Return the (X, Y) coordinate for the center point of the cell that contains the specified text.  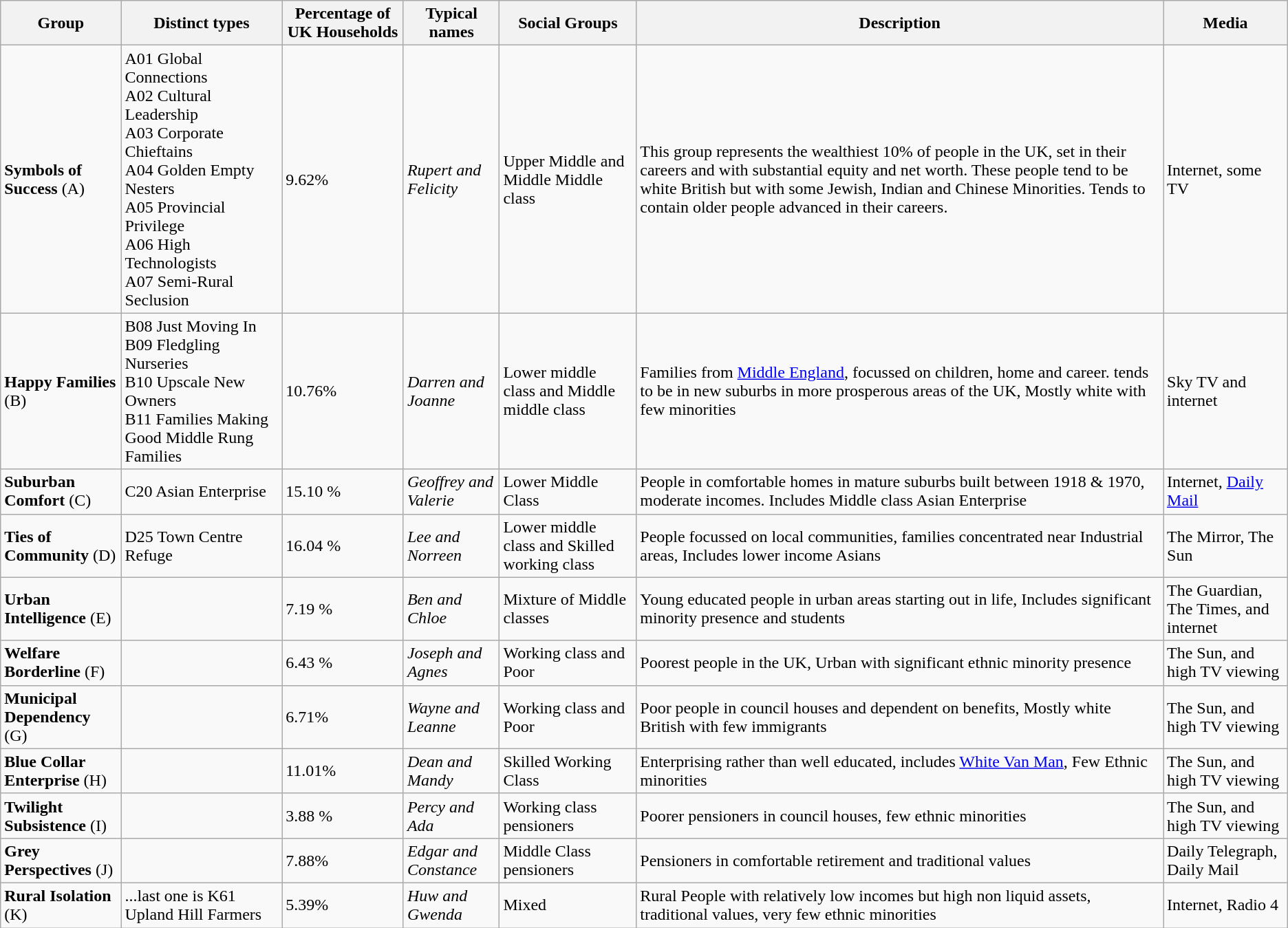
Distinct types (202, 23)
3.88 % (343, 816)
6.71% (343, 717)
Mixture of Middle classes (568, 609)
Media (1226, 23)
Wayne and Leanne (451, 717)
Young educated people in urban areas starting out in life, Includes significant minority presence and students (900, 609)
Lower middle class and Middle middle class (568, 391)
Skilled Working Class (568, 770)
Municipal Dependency (G) (61, 717)
D25 Town Centre Refuge (202, 546)
16.04 % (343, 546)
Middle Class pensioners (568, 860)
Blue Collar Enterprise (H) (61, 770)
Grey Perspectives (J) (61, 860)
Happy Families (B) (61, 391)
Internet, Radio 4 (1226, 905)
Lower Middle Class (568, 491)
Internet, some TV (1226, 179)
Ties of Community (D) (61, 546)
Lee and Norreen (451, 546)
Poor people in council houses and dependent on benefits, Mostly white British with few immigrants (900, 717)
The Guardian, The Times, and internet (1226, 609)
C20 Asian Enterprise (202, 491)
Rural Isolation (K) (61, 905)
Joseph and Agnes (451, 663)
Typical names (451, 23)
Enterprising rather than well educated, includes White Van Man, Few Ethnic minorities (900, 770)
11.01% (343, 770)
15.10 % (343, 491)
Lower middle class and Skilled working class (568, 546)
...last one is K61 Upland Hill Farmers (202, 905)
Poorest people in the UK, Urban with significant ethnic minority presence (900, 663)
Social Groups (568, 23)
Daily Telegraph, Daily Mail (1226, 860)
Percy and Ada (451, 816)
Internet, Daily Mail (1226, 491)
Pensioners in comfortable retirement and traditional values (900, 860)
Poorer pensioners in council houses, few ethnic minorities (900, 816)
Ben and Chloe (451, 609)
Upper Middle and Middle Middle class (568, 179)
9.62% (343, 179)
Dean and Mandy (451, 770)
Mixed (568, 905)
Edgar and Constance (451, 860)
Huw and Gwenda (451, 905)
Welfare Borderline (F) (61, 663)
Darren and Joanne (451, 391)
7.88% (343, 860)
7.19 % (343, 609)
Urban Intelligence (E) (61, 609)
Rural People with relatively low incomes but high non liquid assets, traditional values, very few ethnic minorities (900, 905)
People in comfortable homes in mature suburbs built between 1918 & 1970, moderate incomes. Includes Middle class Asian Enterprise (900, 491)
People focussed on local communities, families concentrated near Industrial areas, Includes lower income Asians (900, 546)
Description (900, 23)
6.43 % (343, 663)
Working class pensioners (568, 816)
Suburban Comfort (C) (61, 491)
Rupert and Felicity (451, 179)
10.76% (343, 391)
Percentage of UK Households (343, 23)
The Mirror, The Sun (1226, 546)
Symbols of Success (A) (61, 179)
5.39% (343, 905)
Twilight Subsistence (I) (61, 816)
Group (61, 23)
Geoffrey and Valerie (451, 491)
B08 Just Moving InB09 Fledgling NurseriesB10 Upscale New OwnersB11 Families Making Good Middle Rung Families (202, 391)
Sky TV and internet (1226, 391)
